Return (x, y) of the center of cell containing provided text 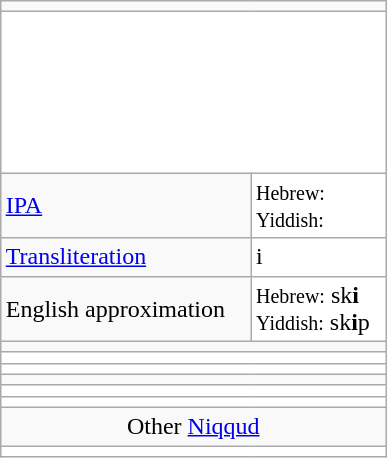
Hebrew: Yiddish: (319, 206)
Other Niqqud (193, 426)
i (319, 257)
IPA (125, 206)
English approximation (125, 308)
Hebrew: skiYiddish: skip (319, 308)
Transliteration (125, 257)
